From the cell containing the given text, extract its center point as [x, y] coordinate. 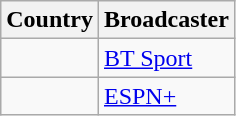
BT Sport [166, 58]
Broadcaster [166, 20]
Country [50, 20]
ESPN+ [166, 96]
